Return (X, Y) of the center of cell containing provided text 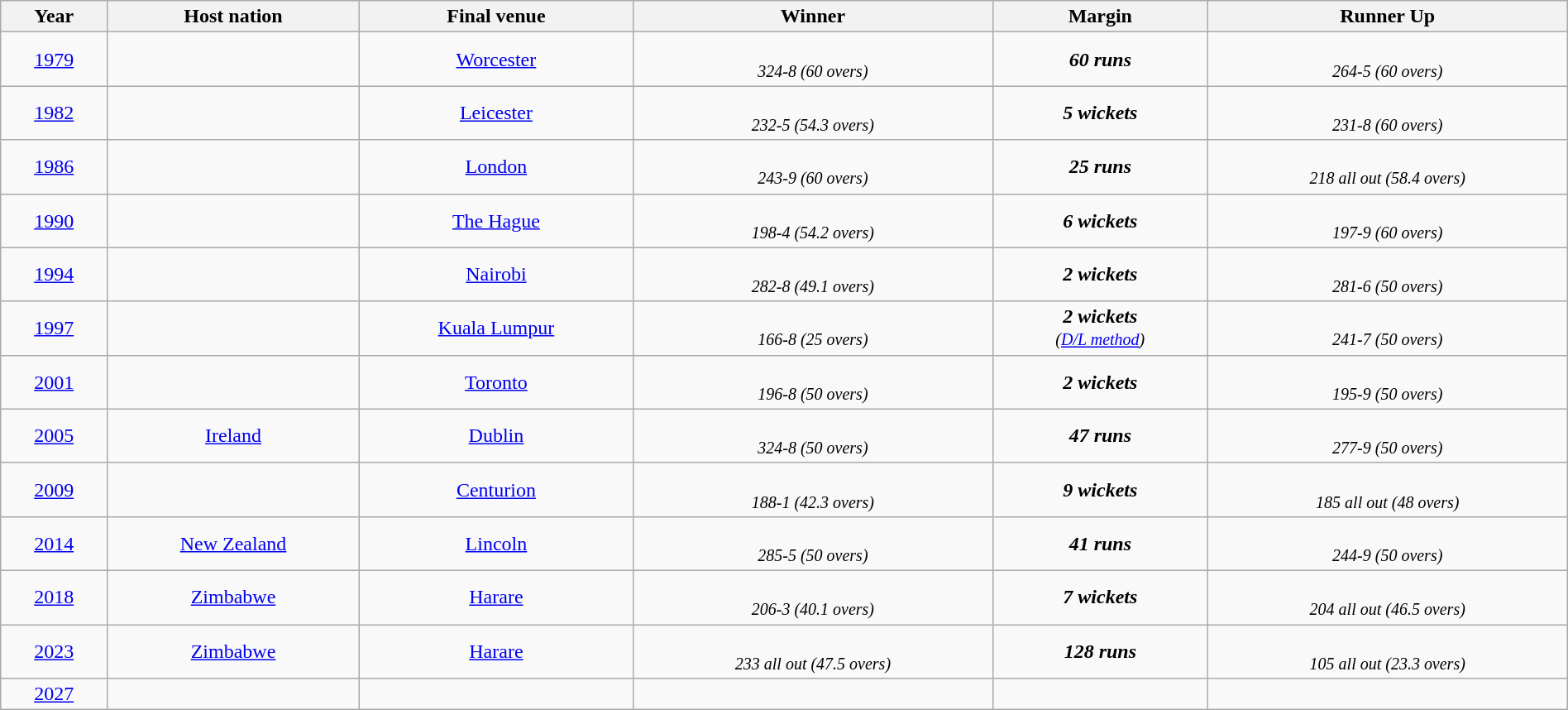
198-4 (54.2 overs) (812, 220)
Toronto (496, 382)
196-8 (50 overs) (812, 382)
Final venue (496, 17)
London (496, 167)
2009 (55, 490)
204 all out (46.5 overs) (1388, 597)
1979 (55, 60)
277-9 (50 overs) (1388, 435)
Lincoln (496, 543)
264-5 (60 overs) (1388, 60)
2018 (55, 597)
324-8 (60 overs) (812, 60)
324-8 (50 overs) (812, 435)
188-1 (42.3 overs) (812, 490)
195-9 (50 overs) (1388, 382)
206-3 (40.1 overs) (812, 597)
2001 (55, 382)
282-8 (49.1 overs) (812, 275)
Margin (1100, 17)
232-5 (54.3 overs) (812, 113)
41 runs (1100, 543)
New Zealand (233, 543)
Leicester (496, 113)
5 wickets (1100, 113)
105 all out (23.3 overs) (1388, 650)
Winner (812, 17)
231-8 (60 overs) (1388, 113)
Centurion (496, 490)
244-9 (50 overs) (1388, 543)
Nairobi (496, 275)
243-9 (60 overs) (812, 167)
197-9 (60 overs) (1388, 220)
6 wickets (1100, 220)
Host nation (233, 17)
Year (55, 17)
241-7 (50 overs) (1388, 328)
1997 (55, 328)
60 runs (1100, 60)
166-8 (25 overs) (812, 328)
233 all out (47.5 overs) (812, 650)
9 wickets (1100, 490)
47 runs (1100, 435)
2005 (55, 435)
7 wickets (1100, 597)
285-5 (50 overs) (812, 543)
Ireland (233, 435)
281-6 (50 overs) (1388, 275)
128 runs (1100, 650)
1986 (55, 167)
185 all out (48 overs) (1388, 490)
2023 (55, 650)
Dublin (496, 435)
2 wickets(D/L method) (1100, 328)
1990 (55, 220)
1982 (55, 113)
218 all out (58.4 overs) (1388, 167)
1994 (55, 275)
2027 (55, 694)
Kuala Lumpur (496, 328)
Worcester (496, 60)
Runner Up (1388, 17)
2014 (55, 543)
25 runs (1100, 167)
The Hague (496, 220)
